Locate the cell with the specified text and output its (X, Y) center coordinate. 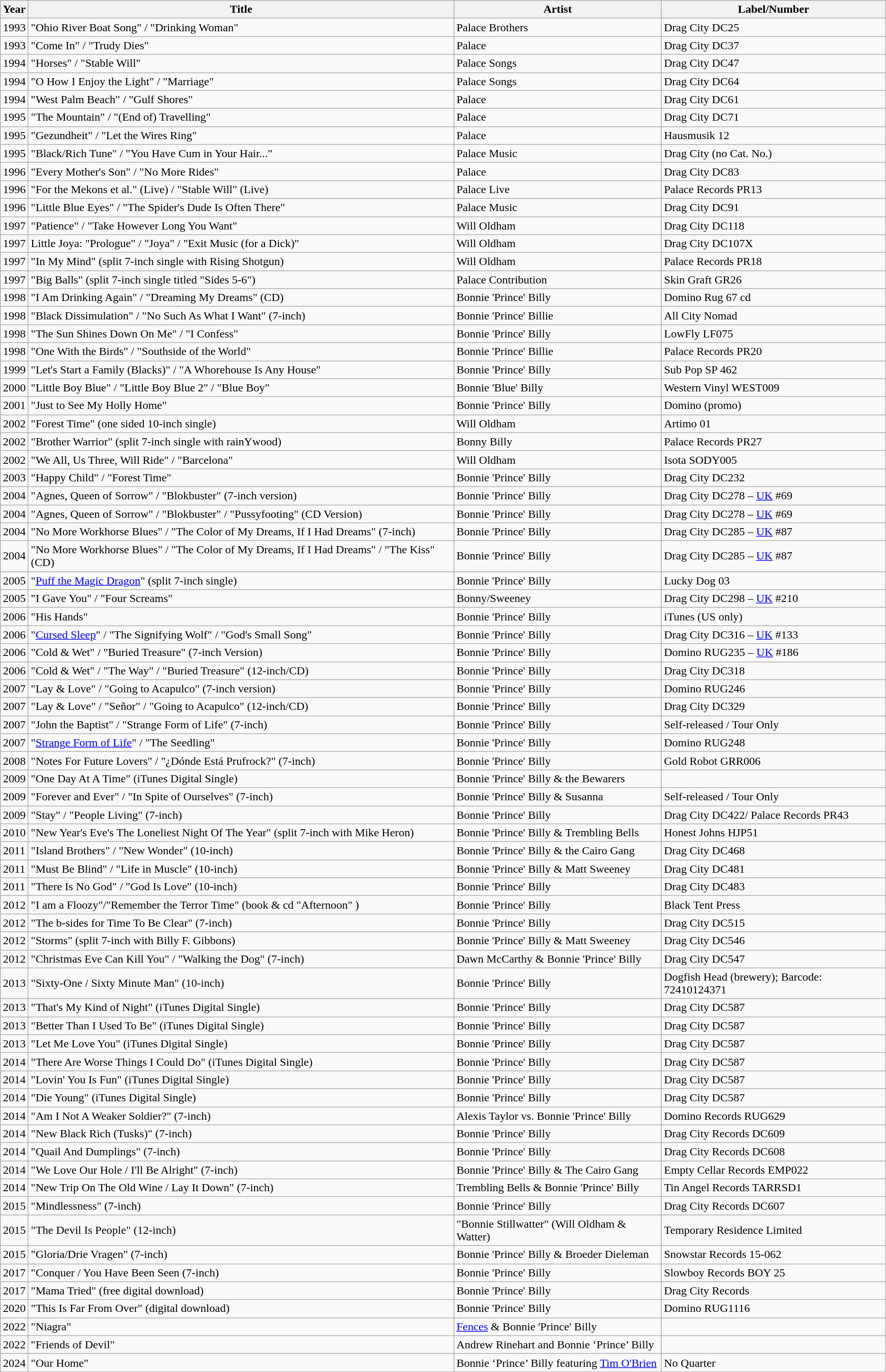
Bonnie 'Blue' Billy (558, 388)
Hausmusik 12 (773, 135)
"Patience" / "Take However Long You Want" (241, 226)
Palace Records PR18 (773, 262)
Drag City DC232 (773, 478)
"O How I Enjoy the Light" / "Marriage" (241, 81)
"In My Mind" (split 7-inch single with Rising Shotgun) (241, 262)
"Lay & Love" / "Señor" / "Going to Acapulco" (12-inch/CD) (241, 707)
"Forever and Ever" / "In Spite of Ourselves" (7-inch) (241, 797)
2008 (14, 761)
Isota SODY005 (773, 460)
Palace Records PR13 (773, 189)
"Big Balls" (split 7-inch single titled "Sides 5-6") (241, 280)
Label/Number (773, 9)
Black Tent Press (773, 905)
Domino RUG1116 (773, 1309)
"Agnes, Queen of Sorrow" / "Blokbuster" / "Pussyfooting" (CD Version) (241, 513)
No Quarter (773, 1363)
Drag City DC546 (773, 941)
Bonnie 'Prince' Billy & The Cairo Gang (558, 1170)
"Forest Time" (one sided 10-inch single) (241, 424)
"Let Me Love You" (iTunes Digital Single) (241, 1044)
2010 (14, 833)
1999 (14, 370)
"New Black Rich (Tusks)" (7-inch) (241, 1134)
Drag City DC316 – UK #133 (773, 635)
Bonnie 'Prince' Billy & the Bewarers (558, 779)
"I am a Floozy"/"Remember the Terror Time" (book & cd "Afternoon" ) (241, 905)
"I Gave You" / "Four Screams" (241, 599)
Artist (558, 9)
"This Is Far From Over" (digital download) (241, 1309)
LowFly LF075 (773, 334)
"Die Young" (iTunes Digital Single) (241, 1098)
Domino RUG248 (773, 743)
Domino Rug 67 cd (773, 298)
"Stay" / "People Living" (7-inch) (241, 814)
Temporary Residence Limited (773, 1230)
Fences & Bonnie 'Prince' Billy (558, 1327)
Artimo 01 (773, 424)
Drag City DC515 (773, 923)
"Every Mother's Son" / "No More Rides" (241, 171)
"Niagra" (241, 1327)
Gold Robot GRR006 (773, 761)
Domino Records RUG629 (773, 1115)
2020 (14, 1309)
"His Hands" (241, 617)
"Little Blue Eyes" / "The Spider's Dude Is Often There" (241, 207)
Drag City DC47 (773, 63)
Domino RUG235 – UK #186 (773, 653)
"We Love Our Hole / I'll Be Alright" (7-inch) (241, 1170)
"We All, Us Three, Will Ride" / "Barcelona" (241, 460)
"Christmas Eve Can Kill You" / "Walking the Dog" (7-inch) (241, 959)
Drag City DC91 (773, 207)
"Just to See My Holly Home" (241, 406)
"The Sun Shines Down On Me" / "I Confess" (241, 334)
Slowboy Records BOY 25 (773, 1273)
Drag City Records DC608 (773, 1152)
"West Palm Beach" / "Gulf Shores" (241, 99)
iTunes (US only) (773, 617)
Empty Cellar Records EMP022 (773, 1170)
"Gloria/Drie Vragen" (7-inch) (241, 1255)
"Quail And Dumplings" (7-inch) (241, 1152)
"I Am Drinking Again" / "Dreaming My Dreams" (CD) (241, 298)
Trembling Bells & Bonnie 'Prince' Billy (558, 1188)
Bonny Billy (558, 442)
Title (241, 9)
All City Nomad (773, 316)
"Ohio River Boat Song" / "Drinking Woman" (241, 27)
"Friends of Devil" (241, 1345)
"Cold & Wet" / "Buried Treasure" (7-inch Version) (241, 653)
Bonnie 'Prince' Billy & the Cairo Gang (558, 851)
Drag City Records (773, 1291)
2024 (14, 1363)
"There Is No God" / "God Is Love" (10-inch) (241, 887)
"Our Home" (241, 1363)
"Happy Child" / "Forest Time" (241, 478)
"Lay & Love" / "Going to Acapulco" (7-inch version) (241, 689)
"Cold & Wet" / "The Way" / "Buried Treasure" (12-inch/CD) (241, 671)
"Cursed Sleep" / "The Signifying Wolf" / "God's Small Song" (241, 635)
Drag City DC83 (773, 171)
Drag City DC422/ Palace Records PR43 (773, 814)
"The b-sides for Time To Be Clear" (7-inch) (241, 923)
Andrew Rinehart and Bonnie ‘Prince’ Billy (558, 1345)
"Bonnie Stillwatter" (Will Oldham & Watter) (558, 1230)
"Gezundheit" / "Let the Wires Ring" (241, 135)
Drag City Records DC607 (773, 1206)
"The Devil Is People" (12-inch) (241, 1230)
"Mindlessness" (7-inch) (241, 1206)
Year (14, 9)
Dogfish Head (brewery); Barcode: 72410124371 (773, 983)
Palace Records PR27 (773, 442)
Drag City DC61 (773, 99)
Bonnie ‘Prince’ Billy featuring Tim O'Brien (558, 1363)
"Sixty-One / Sixty Minute Man" (10-inch) (241, 983)
"No More Workhorse Blues" / "The Color of My Dreams, If I Had Dreams" (7-inch) (241, 532)
2003 (14, 478)
"That's My Kind of Night" (iTunes Digital Single) (241, 1008)
"No More Workhorse Blues" / "The Color of My Dreams, If I Had Dreams" / "The Kiss" (CD) (241, 557)
Drag City DC64 (773, 81)
Bonnie 'Prince' Billy & Trembling Bells (558, 833)
2000 (14, 388)
"Horses" / "Stable Will" (241, 63)
"John the Baptist" / "Strange Form of Life" (7-inch) (241, 725)
"There Are Worse Things I Could Do" (iTunes Digital Single) (241, 1062)
Sub Pop SP 462 (773, 370)
Alexis Taylor vs. Bonnie 'Prince' Billy (558, 1115)
Drag City DC118 (773, 226)
Bonny/Sweeney (558, 599)
"Puff the Magic Dragon" (split 7-inch single) (241, 581)
"Brother Warrior" (split 7-inch single with rainYwood) (241, 442)
"Mama Tried" (free digital download) (241, 1291)
"Better Than I Used To Be" (iTunes Digital Single) (241, 1026)
Drag City (no Cat. No.) (773, 153)
"New Year's Eve's The Loneliest Night Of The Year" (split 7-inch with Mike Heron) (241, 833)
Palace Contribution (558, 280)
"For the Mekons et al." (Live) / "Stable Will" (Live) (241, 189)
Drag City DC71 (773, 117)
"One Day At A Time" (iTunes Digital Single) (241, 779)
Western Vinyl WEST009 (773, 388)
Little Joya: "Prologue" / "Joya" / "Exit Music (for a Dick)" (241, 244)
Drag City DC481 (773, 869)
"Storms" (split 7-inch with Billy F. Gibbons) (241, 941)
"The Mountain" / "(End of) Travelling" (241, 117)
"Black Dissimulation" / "No Such As What I Want" (7-inch) (241, 316)
Bonnie 'Prince' Billy & Susanna (558, 797)
"Conquer / You Have Been Seen (7-inch) (241, 1273)
"Lovin' You Is Fun" (iTunes Digital Single) (241, 1080)
Domino RUG246 (773, 689)
Drag City DC25 (773, 27)
"One With the Birds" / "Southside of the World" (241, 352)
"Must Be Blind" / "Life in Muscle" (10-inch) (241, 869)
Drag City DC37 (773, 45)
Honest Johns HJP51 (773, 833)
Palace Records PR20 (773, 352)
Palace Brothers (558, 27)
"Little Boy Blue" / "Little Boy Blue 2" / "Blue Boy" (241, 388)
"Strange Form of Life" / "The Seedling" (241, 743)
Drag City DC329 (773, 707)
Skin Graft GR26 (773, 280)
Domino (promo) (773, 406)
Bonnie 'Prince' Billy & Broeder Dieleman (558, 1255)
Drag City Records DC609 (773, 1134)
Snowstar Records 15-062 (773, 1255)
Tin Angel Records TARRSD1 (773, 1188)
Dawn McCarthy & Bonnie 'Prince' Billy (558, 959)
"New Trip On The Old Wine / Lay It Down" (7-inch) (241, 1188)
"Let's Start a Family (Blacks)" / "A Whorehouse Is Any House" (241, 370)
2001 (14, 406)
Lucky Dog 03 (773, 581)
Drag City DC298 – UK #210 (773, 599)
Drag City DC107X (773, 244)
Drag City DC483 (773, 887)
"Island Brothers" / "New Wonder" (10-inch) (241, 851)
Palace Live (558, 189)
Drag City DC468 (773, 851)
"Am I Not A Weaker Soldier?" (7-inch) (241, 1115)
Drag City DC547 (773, 959)
"Come In" / "Trudy Dies" (241, 45)
Drag City DC318 (773, 671)
"Black/Rich Tune" / "You Have Cum in Your Hair..." (241, 153)
"Agnes, Queen of Sorrow" / "Blokbuster" (7-inch version) (241, 496)
"Notes For Future Lovers" / "¿Dónde Está Prufrock?" (7-inch) (241, 761)
